Provide the [X, Y] coordinate of the cell's center where the given text is located.  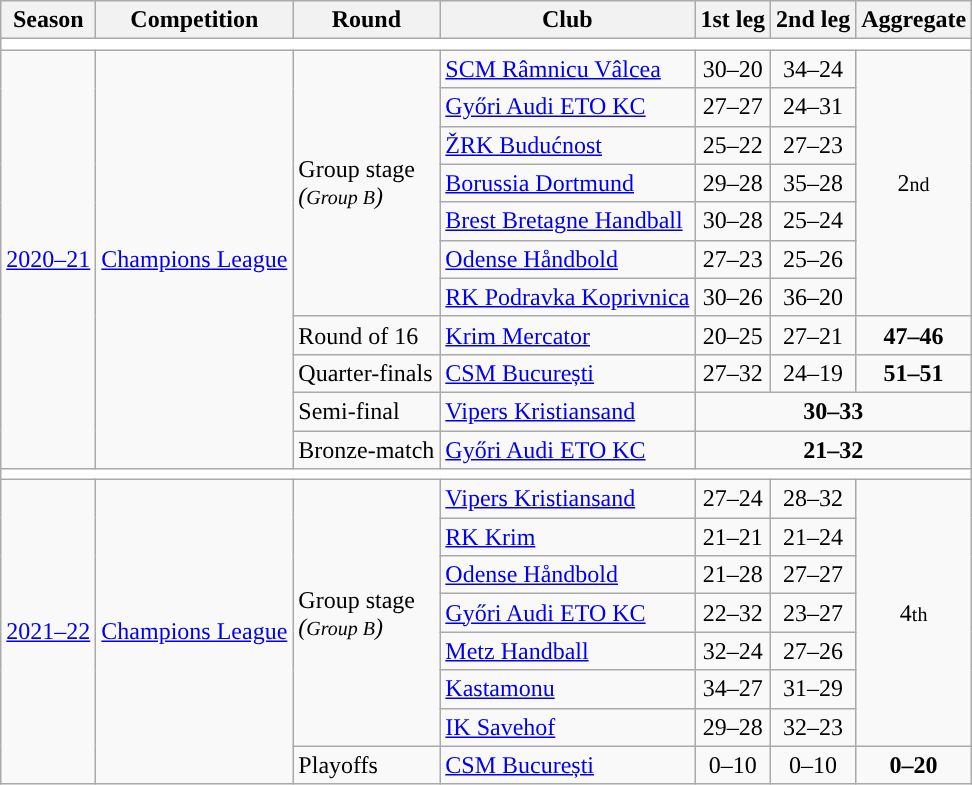
28–32 [814, 499]
Borussia Dortmund [568, 183]
34–24 [814, 69]
2nd [914, 183]
30–33 [834, 411]
36–20 [814, 297]
Krim Mercator [568, 335]
21–32 [834, 449]
25–22 [733, 145]
Season [48, 20]
RK Krim [568, 537]
32–23 [814, 727]
ŽRK Budućnost [568, 145]
25–26 [814, 259]
Brest Bretagne Handball [568, 221]
35–28 [814, 183]
31–29 [814, 689]
IK Savehof [568, 727]
21–24 [814, 537]
34–27 [733, 689]
25–24 [814, 221]
SCM Râmnicu Vâlcea [568, 69]
21–28 [733, 575]
Playoffs [366, 765]
22–32 [733, 613]
Round of 16 [366, 335]
23–27 [814, 613]
0–20 [914, 765]
47–46 [914, 335]
30–28 [733, 221]
30–20 [733, 69]
27–24 [733, 499]
1st leg [733, 20]
Bronze-match [366, 449]
4th [914, 613]
Aggregate [914, 20]
27–26 [814, 651]
30–26 [733, 297]
Metz Handball [568, 651]
Round [366, 20]
2nd leg [814, 20]
2021–22 [48, 632]
32–24 [733, 651]
24–31 [814, 107]
Club [568, 20]
27–32 [733, 373]
20–25 [733, 335]
21–21 [733, 537]
51–51 [914, 373]
RK Podravka Koprivnica [568, 297]
2020–21 [48, 260]
Semi-final [366, 411]
Quarter-finals [366, 373]
Competition [194, 20]
24–19 [814, 373]
Kastamonu [568, 689]
27–21 [814, 335]
